Identify which cell holds the provided text, then report its [X, Y] central coordinate. 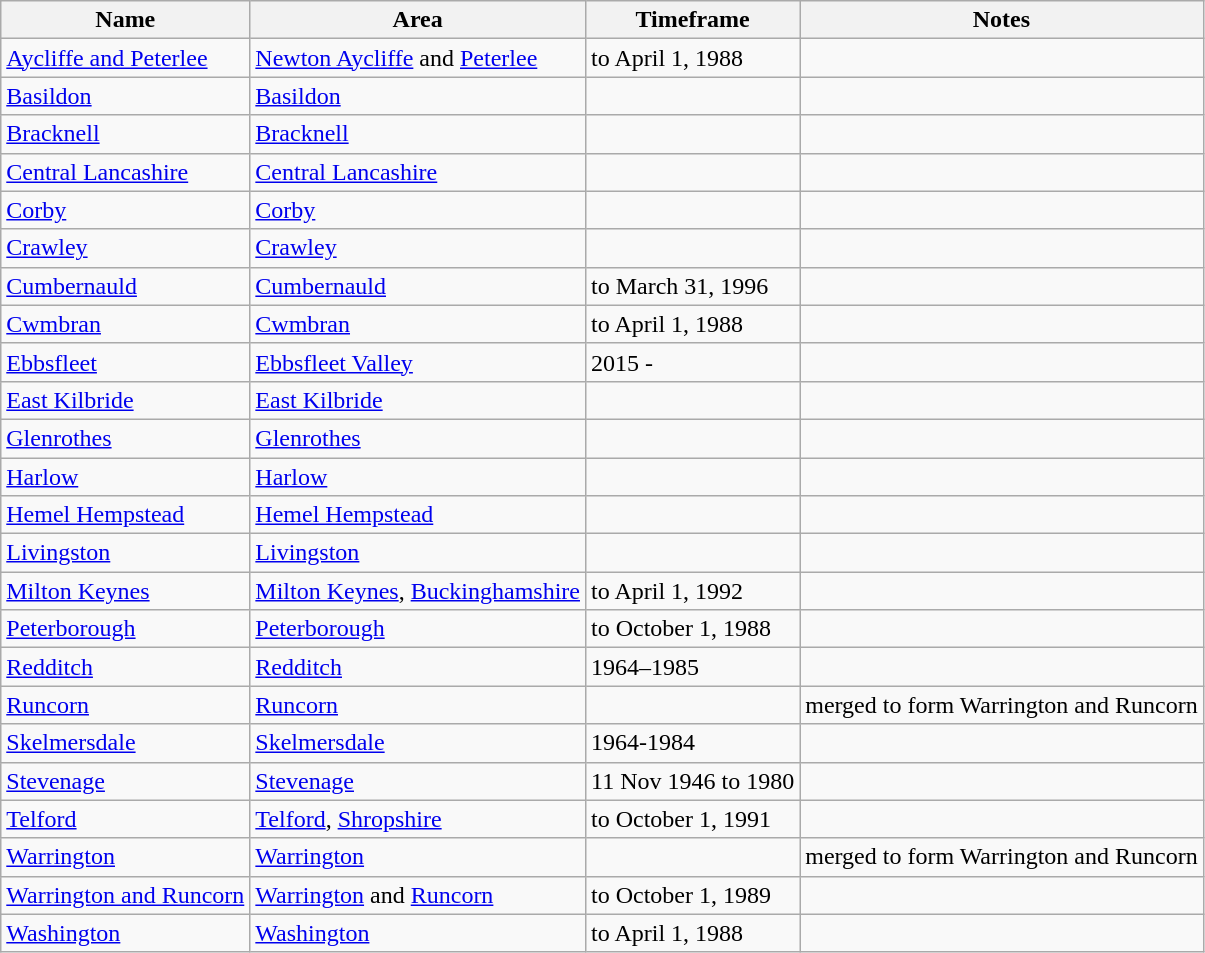
Notes [1002, 20]
to October 1, 1989 [693, 895]
Aycliffe and Peterlee [126, 58]
Telford, Shropshire [418, 819]
2015 - [693, 362]
Ebbsfleet Valley [418, 362]
Ebbsfleet [126, 362]
Timeframe [693, 20]
to March 31, 1996 [693, 286]
11 Nov 1946 to 1980 [693, 781]
Telford [126, 819]
to October 1, 1988 [693, 629]
Newton Aycliffe and Peterlee [418, 58]
Milton Keynes [126, 591]
1964–1985 [693, 667]
Milton Keynes, Buckinghamshire [418, 591]
Area [418, 20]
Name [126, 20]
to October 1, 1991 [693, 819]
1964-1984 [693, 743]
to April 1, 1992 [693, 591]
